Return [x, y] of the center of cell containing provided text 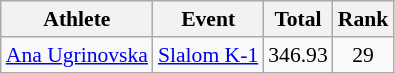
Ana Ugrinovska [77, 55]
346.93 [298, 55]
Slalom K-1 [208, 55]
Rank [364, 19]
Event [208, 19]
Total [298, 19]
Athlete [77, 19]
29 [364, 55]
